Pinpoint the cell where the given text exists, returning its (X, Y) midpoint coordinate. 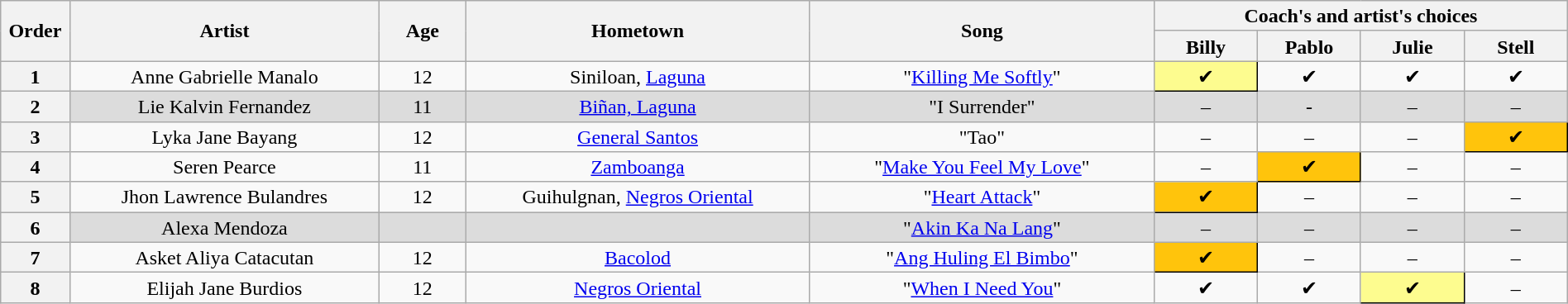
"Tao" (982, 137)
Guihulgnan, Negros Oriental (638, 197)
Asket Aliya Catacutan (225, 258)
1 (35, 76)
Biñan, Laguna (638, 106)
Song (982, 31)
General Santos (638, 137)
Zamboanga (638, 167)
Order (35, 31)
"Killing Me Softly" (982, 76)
Lyka Jane Bayang (225, 137)
Elijah Jane Burdios (225, 287)
Siniloan, Laguna (638, 76)
2 (35, 106)
Anne Gabrielle Manalo (225, 76)
"Heart Attack" (982, 197)
7 (35, 258)
Lie Kalvin Fernandez (225, 106)
"Make You Feel My Love" (982, 167)
Pablo (1310, 46)
- (1310, 106)
"Ang Huling El Bimbo" (982, 258)
Age (423, 31)
Artist (225, 31)
Seren Pearce (225, 167)
Hometown (638, 31)
6 (35, 228)
Jhon Lawrence Bulandres (225, 197)
Bacolod (638, 258)
5 (35, 197)
"When I Need You" (982, 287)
Coach's and artist's choices (1361, 17)
Julie (1413, 46)
"I Surrender" (982, 106)
"Akin Ka Na Lang" (982, 228)
Negros Oriental (638, 287)
Alexa Mendoza (225, 228)
Stell (1515, 46)
4 (35, 167)
8 (35, 287)
3 (35, 137)
Billy (1206, 46)
